Extract the (x, y) coordinate from the center of the cell holding the provided text.  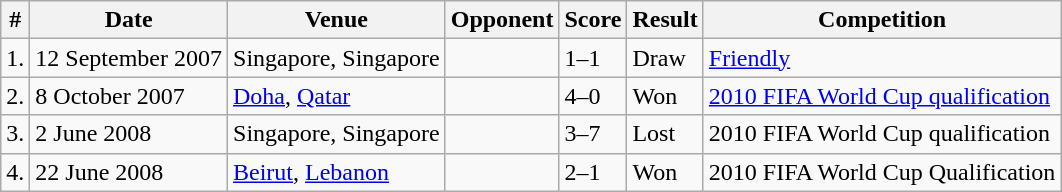
3. (16, 134)
Doha, Qatar (337, 96)
8 October 2007 (129, 96)
2–1 (593, 172)
2. (16, 96)
Score (593, 20)
12 September 2007 (129, 58)
22 June 2008 (129, 172)
1–1 (593, 58)
# (16, 20)
Opponent (502, 20)
Competition (882, 20)
Lost (665, 134)
4–0 (593, 96)
Draw (665, 58)
4. (16, 172)
3–7 (593, 134)
Date (129, 20)
2010 FIFA World Cup Qualification (882, 172)
Friendly (882, 58)
1. (16, 58)
2 June 2008 (129, 134)
Beirut, Lebanon (337, 172)
Venue (337, 20)
Result (665, 20)
